For the text-containing cell, return its midpoint in (x, y) coordinate format. 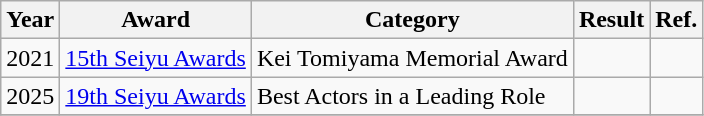
19th Seiyu Awards (156, 96)
Year (30, 20)
15th Seiyu Awards (156, 58)
Kei Tomiyama Memorial Award (412, 58)
Ref. (676, 20)
2021 (30, 58)
2025 (30, 96)
Award (156, 20)
Best Actors in a Leading Role (412, 96)
Category (412, 20)
Result (611, 20)
